For the text-containing cell, return its midpoint in (X, Y) coordinate format. 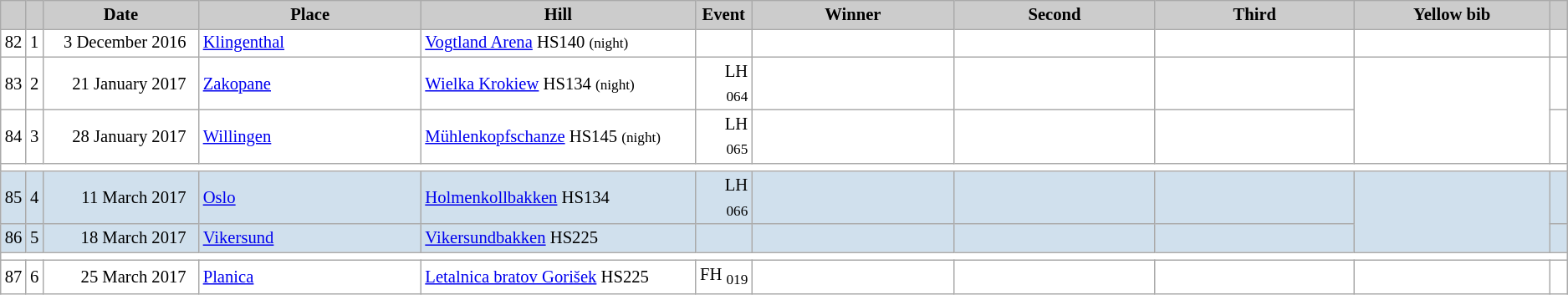
LH 064 (723, 84)
Second (1055, 14)
83 (13, 84)
11 March 2017 (120, 197)
3 (34, 135)
Mühlenkopfschanze HS145 (night) (558, 135)
Event (723, 14)
Date (120, 14)
LH 066 (723, 197)
1 (34, 43)
Vikersundbakken HS225 (558, 238)
21 January 2017 (120, 84)
Hill (558, 14)
25 March 2017 (120, 276)
85 (13, 197)
6 (34, 276)
Klingenthal (310, 43)
82 (13, 43)
Holmenkollbakken HS134 (558, 197)
5 (34, 238)
4 (34, 197)
Vikersund (310, 238)
86 (13, 238)
3 December 2016 (120, 43)
18 March 2017 (120, 238)
Willingen (310, 135)
Zakopane (310, 84)
Wielka Krokiew HS134 (night) (558, 84)
Third (1254, 14)
2 (34, 84)
Vogtland Arena HS140 (night) (558, 43)
LH 065 (723, 135)
87 (13, 276)
Place (310, 14)
Yellow bib (1452, 14)
28 January 2017 (120, 135)
Winner (853, 14)
FH 019 (723, 276)
Planica (310, 276)
84 (13, 135)
Letalnica bratov Gorišek HS225 (558, 276)
Oslo (310, 197)
